Scan for the cell matching the given text and deliver its [x, y] coordinate at center. 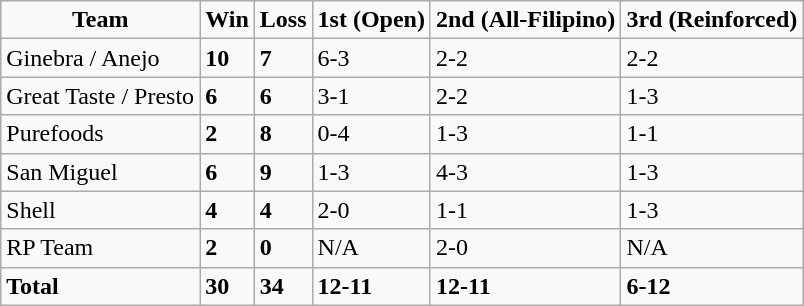
10 [228, 58]
Shell [100, 210]
Loss [283, 20]
Great Taste / Presto [100, 96]
3-1 [371, 96]
6-12 [712, 286]
7 [283, 58]
1st (Open) [371, 20]
RP Team [100, 248]
8 [283, 134]
Total [100, 286]
3rd (Reinforced) [712, 20]
0-4 [371, 134]
Ginebra / Anejo [100, 58]
San Miguel [100, 172]
30 [228, 286]
Purefoods [100, 134]
Win [228, 20]
4-3 [525, 172]
2nd (All-Filipino) [525, 20]
34 [283, 286]
Team [100, 20]
0 [283, 248]
6-3 [371, 58]
9 [283, 172]
